Return the [X, Y] coordinate for the center point of the cell that contains the specified text.  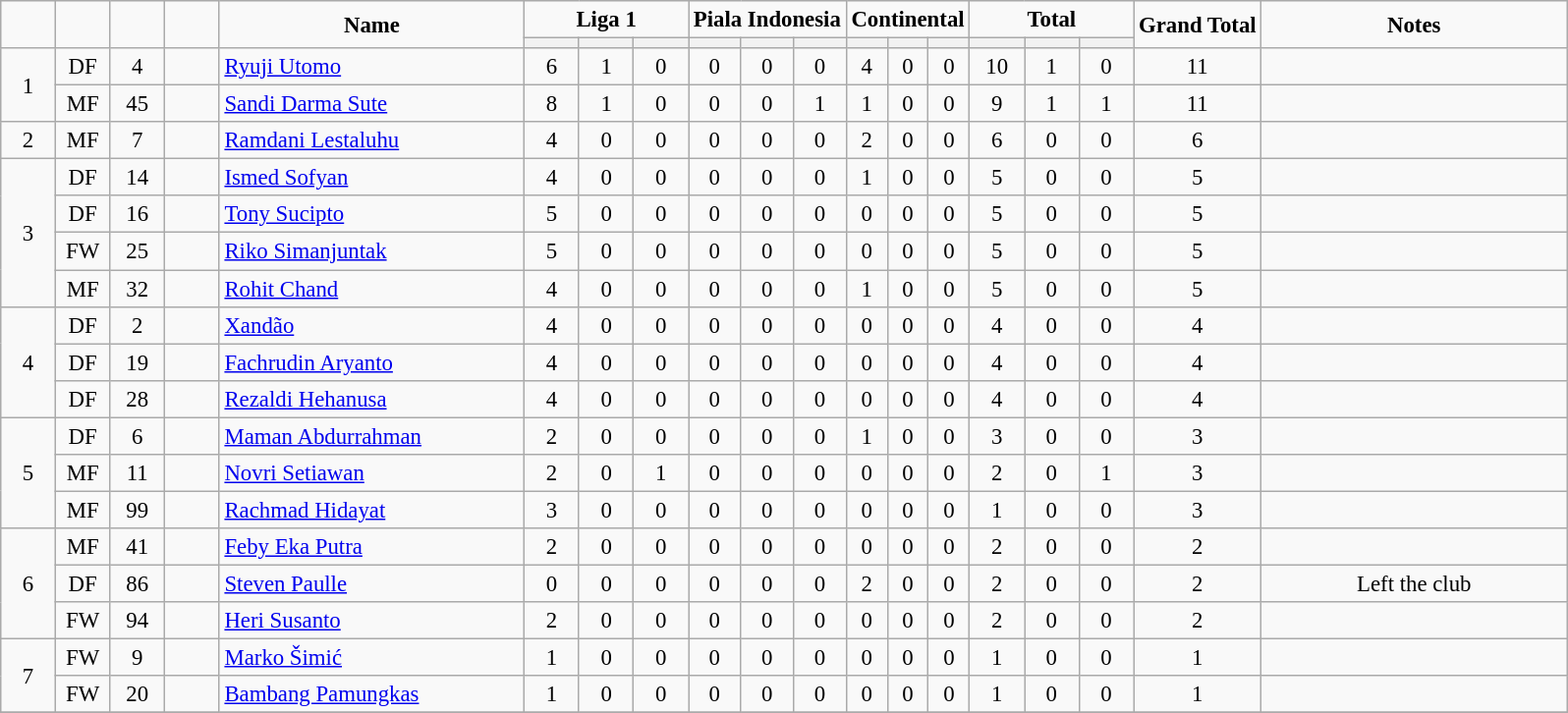
Ramdani Lestaluhu [371, 140]
16 [138, 215]
Maman Abdurrahman [371, 436]
32 [138, 289]
Rezaldi Hehanusa [371, 399]
Ismed Sofyan [371, 178]
99 [138, 510]
Total [1051, 20]
Left the club [1415, 583]
Steven Paulle [371, 583]
Heri Susanto [371, 621]
Name [371, 25]
Ryuji Utomo [371, 67]
8 [552, 104]
Fachrudin Aryanto [371, 362]
Riko Simanjuntak [371, 251]
20 [138, 694]
Xandão [371, 325]
Liga 1 [607, 20]
14 [138, 178]
Rohit Chand [371, 289]
Rachmad Hidayat [371, 510]
45 [138, 104]
25 [138, 251]
Continental [908, 20]
Piala Indonesia [766, 20]
Notes [1415, 25]
Sandi Darma Sute [371, 104]
Marko Šimić [371, 658]
86 [138, 583]
19 [138, 362]
28 [138, 399]
41 [138, 547]
Bambang Pamungkas [371, 694]
10 [997, 67]
Tony Sucipto [371, 215]
Novri Setiawan [371, 473]
Feby Eka Putra [371, 547]
94 [138, 621]
Grand Total [1198, 25]
